From the cell containing the given text, extract its center point as (X, Y) coordinate. 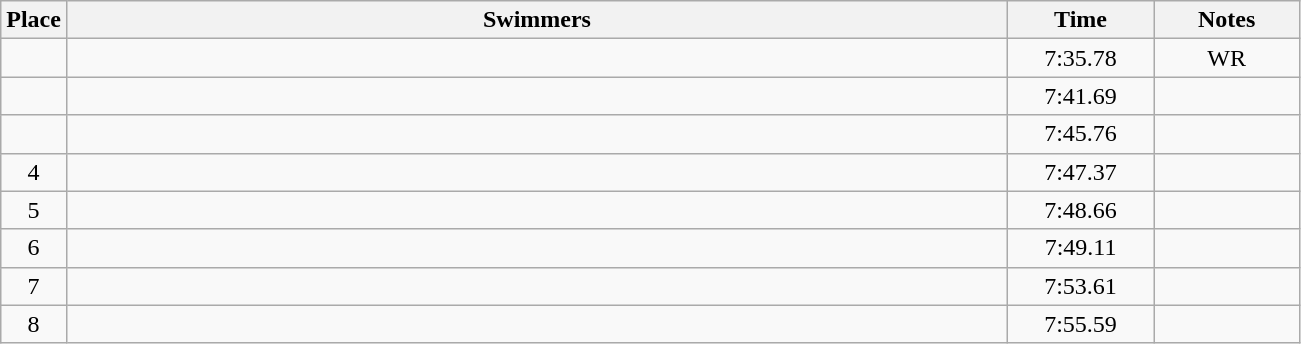
Place (34, 20)
Time (1081, 20)
7 (34, 286)
7:53.61 (1081, 286)
8 (34, 324)
7:41.69 (1081, 96)
Notes (1227, 20)
4 (34, 172)
7:49.11 (1081, 248)
7:48.66 (1081, 210)
6 (34, 248)
WR (1227, 58)
7:47.37 (1081, 172)
5 (34, 210)
7:55.59 (1081, 324)
7:35.78 (1081, 58)
7:45.76 (1081, 134)
Swimmers (536, 20)
